Determine the (X, Y) coordinate at the center of the cell enclosing the given text.  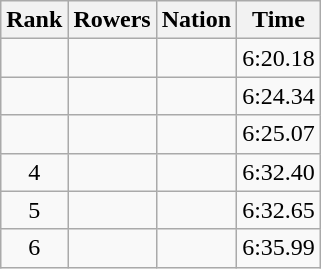
Nation (196, 20)
6 (34, 248)
6:32.65 (279, 210)
Rank (34, 20)
6:24.34 (279, 96)
Rowers (112, 20)
6:35.99 (279, 248)
6:32.40 (279, 172)
6:25.07 (279, 134)
4 (34, 172)
5 (34, 210)
6:20.18 (279, 58)
Time (279, 20)
